Extract the [X, Y] coordinate from the center of the cell holding the provided text.  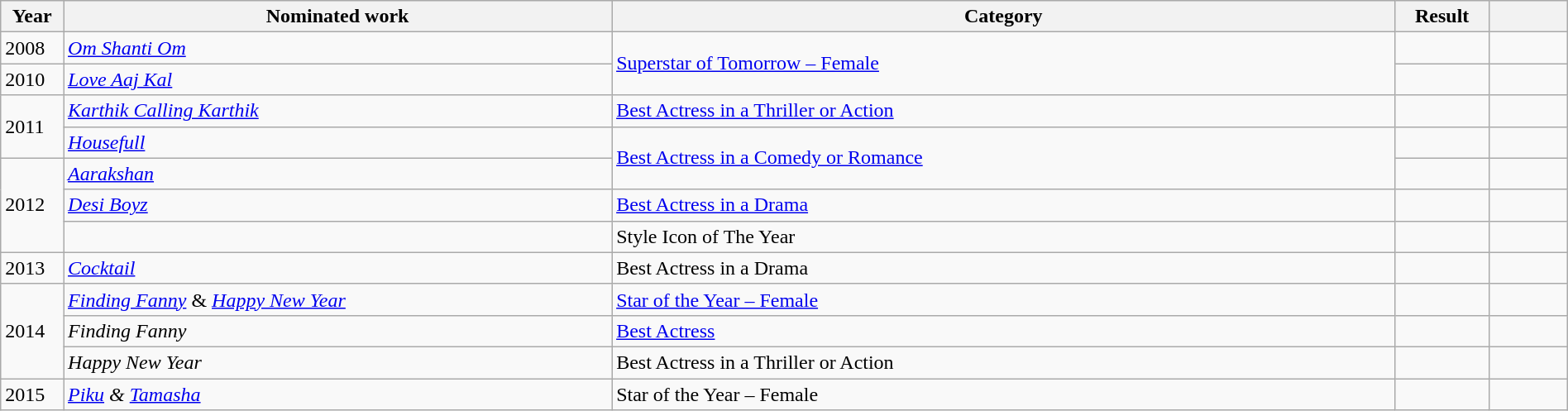
Style Icon of The Year [1004, 237]
Housefull [337, 142]
Finding Fanny [337, 331]
2012 [32, 205]
Aarakshan [337, 174]
2008 [32, 48]
Piku & Tamasha [337, 394]
Love Aaj Kal [337, 79]
Category [1004, 17]
Finding Fanny & Happy New Year [337, 299]
Desi Boyz [337, 205]
Nominated work [337, 17]
Om Shanti Om [337, 48]
Year [32, 17]
Cocktail [337, 268]
Superstar of Tomorrow – Female [1004, 64]
2015 [32, 394]
2010 [32, 79]
2011 [32, 127]
Karthik Calling Karthik [337, 111]
2013 [32, 268]
Best Actress in a Comedy or Romance [1004, 158]
Happy New Year [337, 362]
Result [1442, 17]
2014 [32, 331]
Best Actress [1004, 331]
